Detect which cell encompasses the target text, then output its (X, Y) center coordinate. 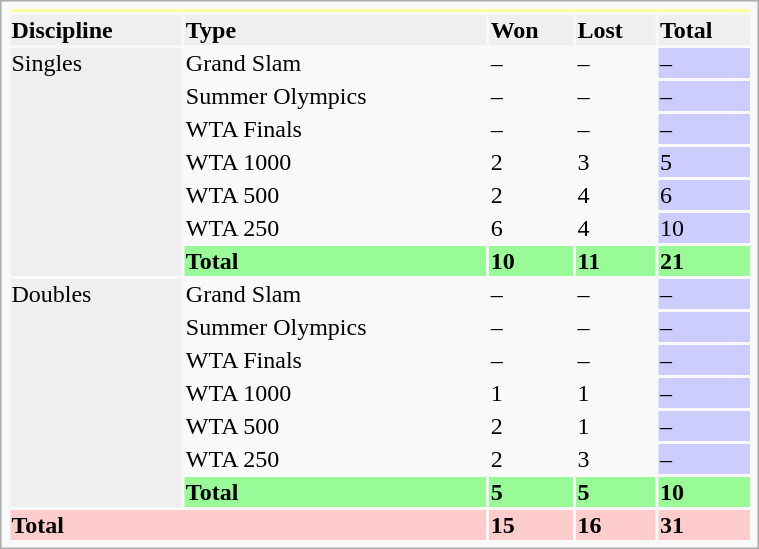
21 (704, 261)
Doubles (96, 393)
16 (616, 525)
31 (704, 525)
Won (531, 30)
Singles (96, 162)
Lost (616, 30)
Discipline (96, 30)
11 (616, 261)
15 (531, 525)
Type (335, 30)
